Capture the cell that displays the provided text and extract its [X, Y] central coordinate. 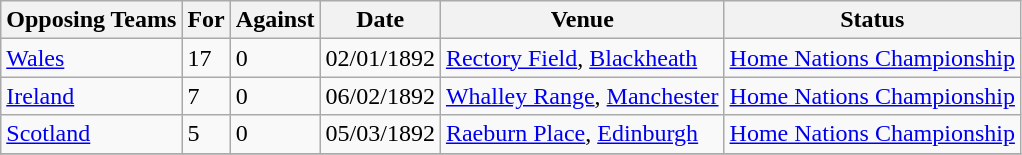
Whalley Range, Manchester [582, 96]
Rectory Field, Blackheath [582, 58]
For [206, 20]
02/01/1892 [380, 58]
Raeburn Place, Edinburgh [582, 134]
06/02/1892 [380, 96]
05/03/1892 [380, 134]
Venue [582, 20]
Wales [92, 58]
17 [206, 58]
Ireland [92, 96]
Scotland [92, 134]
Status [872, 20]
7 [206, 96]
Against [275, 20]
Opposing Teams [92, 20]
Date [380, 20]
5 [206, 134]
